Output the (x, y) coordinate of the center of the cell containing the given text.  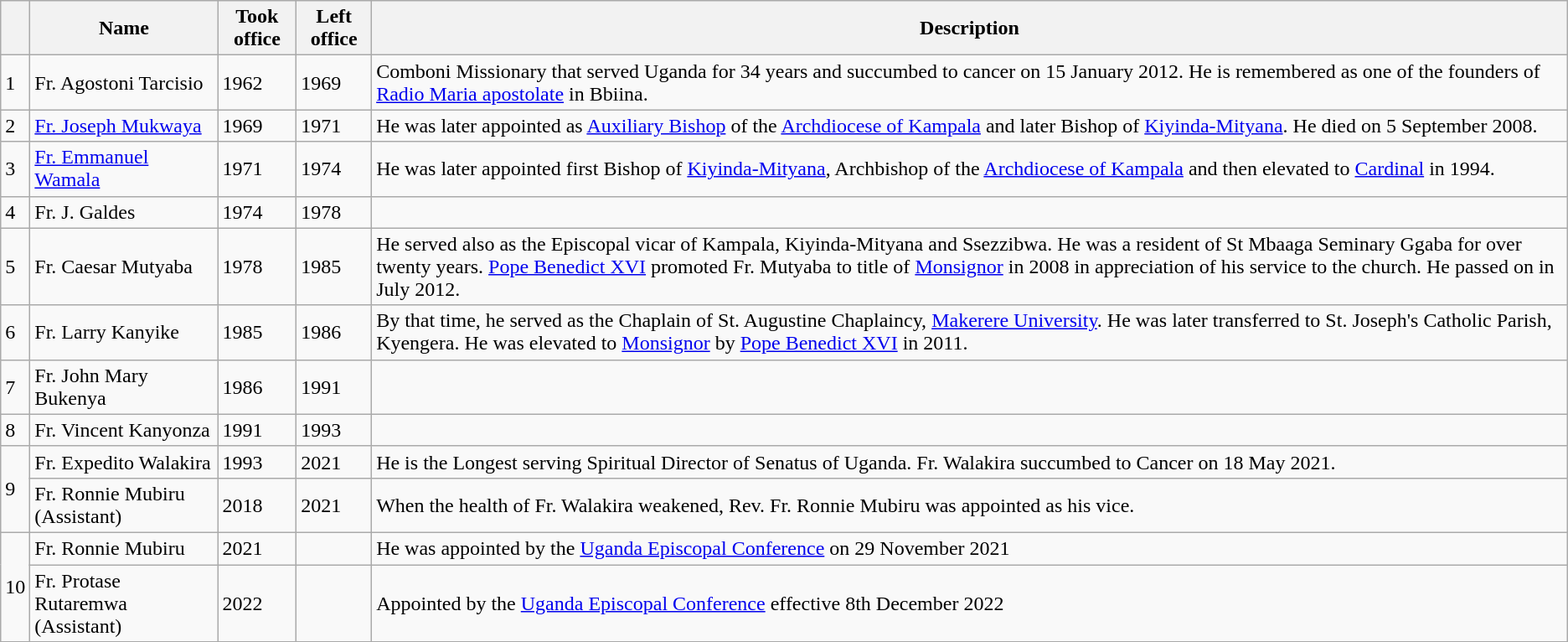
Fr. Caesar Mutyaba (124, 267)
Fr. Expedito Walakira (124, 462)
Fr. Agostoni Tarcisio (124, 82)
6 (15, 332)
Fr. Ronnie Mubiru (Assistant) (124, 505)
Took office (257, 28)
2022 (257, 603)
2 (15, 126)
4 (15, 212)
7 (15, 387)
Fr. J. Galdes (124, 212)
Left office (334, 28)
Fr. Larry Kanyike (124, 332)
Appointed by the Uganda Episcopal Conference effective 8th December 2022 (970, 603)
2018 (257, 505)
5 (15, 267)
He was appointed by the Uganda Episcopal Conference on 29 November 2021 (970, 548)
Fr. Protase Rutaremwa (Assistant) (124, 603)
9 (15, 489)
Name (124, 28)
He is the Longest serving Spiritual Director of Senatus of Uganda. Fr. Walakira succumbed to Cancer on 18 May 2021. (970, 462)
Description (970, 28)
8 (15, 430)
Fr. John Mary Bukenya (124, 387)
3 (15, 169)
10 (15, 587)
1 (15, 82)
Fr. Emmanuel Wamala (124, 169)
Fr. Ronnie Mubiru (124, 548)
Fr. Joseph Mukwaya (124, 126)
When the health of Fr. Walakira weakened, Rev. Fr. Ronnie Mubiru was appointed as his vice. (970, 505)
1962 (257, 82)
He was later appointed first Bishop of Kiyinda-Mityana, Archbishop of the Archdiocese of Kampala and then elevated to Cardinal in 1994. (970, 169)
Fr. Vincent Kanyonza (124, 430)
He was later appointed as Auxiliary Bishop of the Archdiocese of Kampala and later Bishop of Kiyinda-Mityana. He died on 5 September 2008. (970, 126)
